Return the (x, y) coordinate for the center point of the cell that contains the specified text.  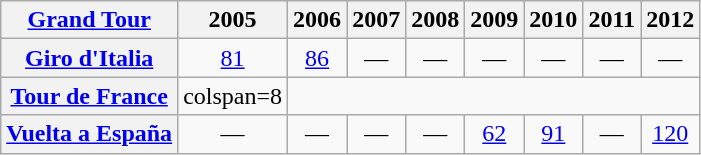
91 (554, 134)
2011 (612, 20)
2005 (233, 20)
2007 (376, 20)
Vuelta a España (90, 134)
62 (494, 134)
Tour de France (90, 96)
Grand Tour (90, 20)
colspan=8 (233, 96)
2010 (554, 20)
Giro d'Italia (90, 58)
81 (233, 58)
2012 (670, 20)
2009 (494, 20)
2006 (318, 20)
86 (318, 58)
120 (670, 134)
2008 (436, 20)
